Return the (X, Y) coordinate for the center point of the cell that contains the specified text.  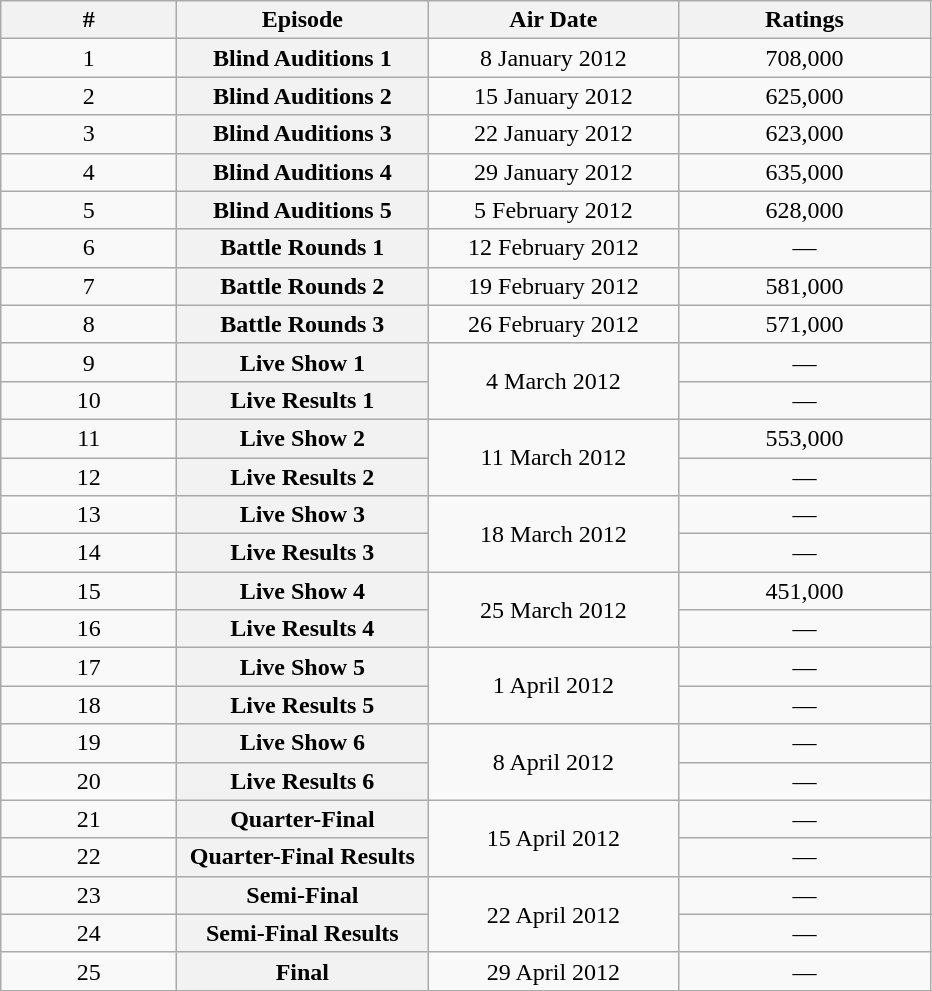
Live Results 6 (302, 781)
Battle Rounds 1 (302, 248)
623,000 (804, 134)
451,000 (804, 591)
8 (89, 324)
11 (89, 438)
Live Show 2 (302, 438)
14 (89, 553)
Quarter-Final (302, 819)
18 March 2012 (554, 534)
25 (89, 971)
24 (89, 933)
4 March 2012 (554, 381)
6 (89, 248)
8 April 2012 (554, 762)
Final (302, 971)
20 (89, 781)
5 February 2012 (554, 210)
571,000 (804, 324)
16 (89, 629)
3 (89, 134)
26 February 2012 (554, 324)
Episode (302, 20)
Battle Rounds 2 (302, 286)
1 (89, 58)
4 (89, 172)
Live Results 4 (302, 629)
Blind Auditions 4 (302, 172)
Semi-Final Results (302, 933)
Quarter-Final Results (302, 857)
Live Show 6 (302, 743)
23 (89, 895)
18 (89, 705)
581,000 (804, 286)
Blind Auditions 2 (302, 96)
10 (89, 400)
# (89, 20)
22 (89, 857)
Blind Auditions 1 (302, 58)
17 (89, 667)
15 January 2012 (554, 96)
11 March 2012 (554, 457)
19 February 2012 (554, 286)
Air Date (554, 20)
708,000 (804, 58)
15 (89, 591)
13 (89, 515)
22 April 2012 (554, 914)
29 April 2012 (554, 971)
22 January 2012 (554, 134)
9 (89, 362)
Live Show 1 (302, 362)
553,000 (804, 438)
Blind Auditions 3 (302, 134)
Battle Rounds 3 (302, 324)
Live Results 3 (302, 553)
2 (89, 96)
Live Show 4 (302, 591)
5 (89, 210)
8 January 2012 (554, 58)
Live Show 5 (302, 667)
25 March 2012 (554, 610)
Semi-Final (302, 895)
Live Results 2 (302, 477)
15 April 2012 (554, 838)
Live Results 5 (302, 705)
Blind Auditions 5 (302, 210)
Live Show 3 (302, 515)
12 (89, 477)
Live Results 1 (302, 400)
19 (89, 743)
628,000 (804, 210)
635,000 (804, 172)
7 (89, 286)
Ratings (804, 20)
21 (89, 819)
12 February 2012 (554, 248)
625,000 (804, 96)
1 April 2012 (554, 686)
29 January 2012 (554, 172)
